Find where the given text appears and provide that cell's center as (X, Y) coordinate. 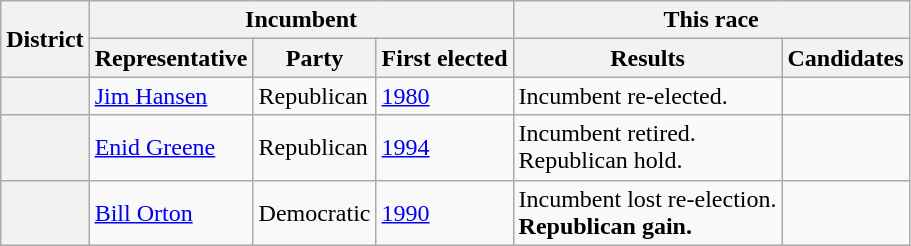
Candidates (846, 58)
1990 (444, 212)
Representative (171, 58)
Party (314, 58)
Incumbent retired.Republican hold. (648, 148)
1980 (444, 96)
Incumbent re-elected. (648, 96)
Results (648, 58)
Jim Hansen (171, 96)
Democratic (314, 212)
First elected (444, 58)
Incumbent (301, 20)
District (45, 39)
Bill Orton (171, 212)
1994 (444, 148)
Enid Greene (171, 148)
This race (711, 20)
Incumbent lost re-election.Republican gain. (648, 212)
